Determine the (X, Y) coordinate at the center of the cell enclosing the given text.  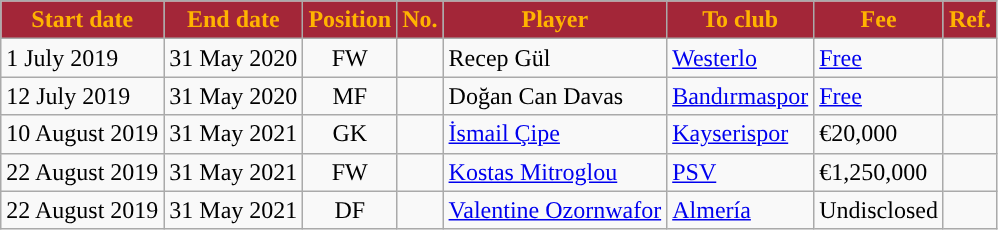
Westerlo (740, 58)
Recep Gül (555, 58)
Bandırmaspor (740, 96)
PSV (740, 172)
No. (420, 20)
Ref. (970, 20)
Start date (82, 20)
Doğan Can Davas (555, 96)
Kostas Mitroglou (555, 172)
DF (350, 210)
10 August 2019 (82, 134)
To club (740, 20)
€1,250,000 (879, 172)
Valentine Ozornwafor (555, 210)
End date (234, 20)
Kayserispor (740, 134)
€20,000 (879, 134)
Player (555, 20)
Almería (740, 210)
Fee (879, 20)
Position (350, 20)
1 July 2019 (82, 58)
MF (350, 96)
İsmail Çipe (555, 134)
Undisclosed (879, 210)
12 July 2019 (82, 96)
GK (350, 134)
